Detect which cell encompasses the target text, then output its (x, y) center coordinate. 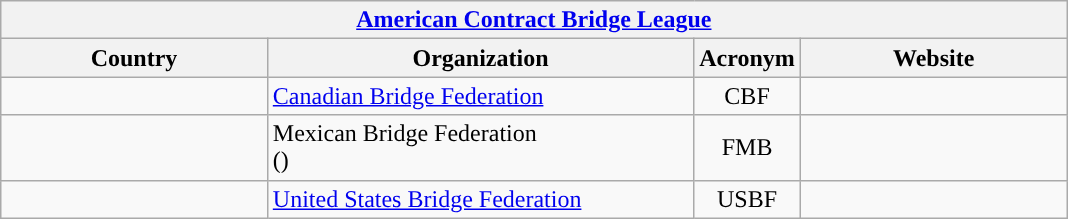
Mexican Bridge Federation() (480, 148)
Website (934, 58)
Organization (480, 58)
American Contract Bridge League (534, 20)
CBF (748, 96)
Canadian Bridge Federation (480, 96)
United States Bridge Federation (480, 199)
FMB (748, 148)
Country (134, 58)
USBF (748, 199)
Acronym (748, 58)
